Capture the cell that displays the provided text and extract its (x, y) central coordinate. 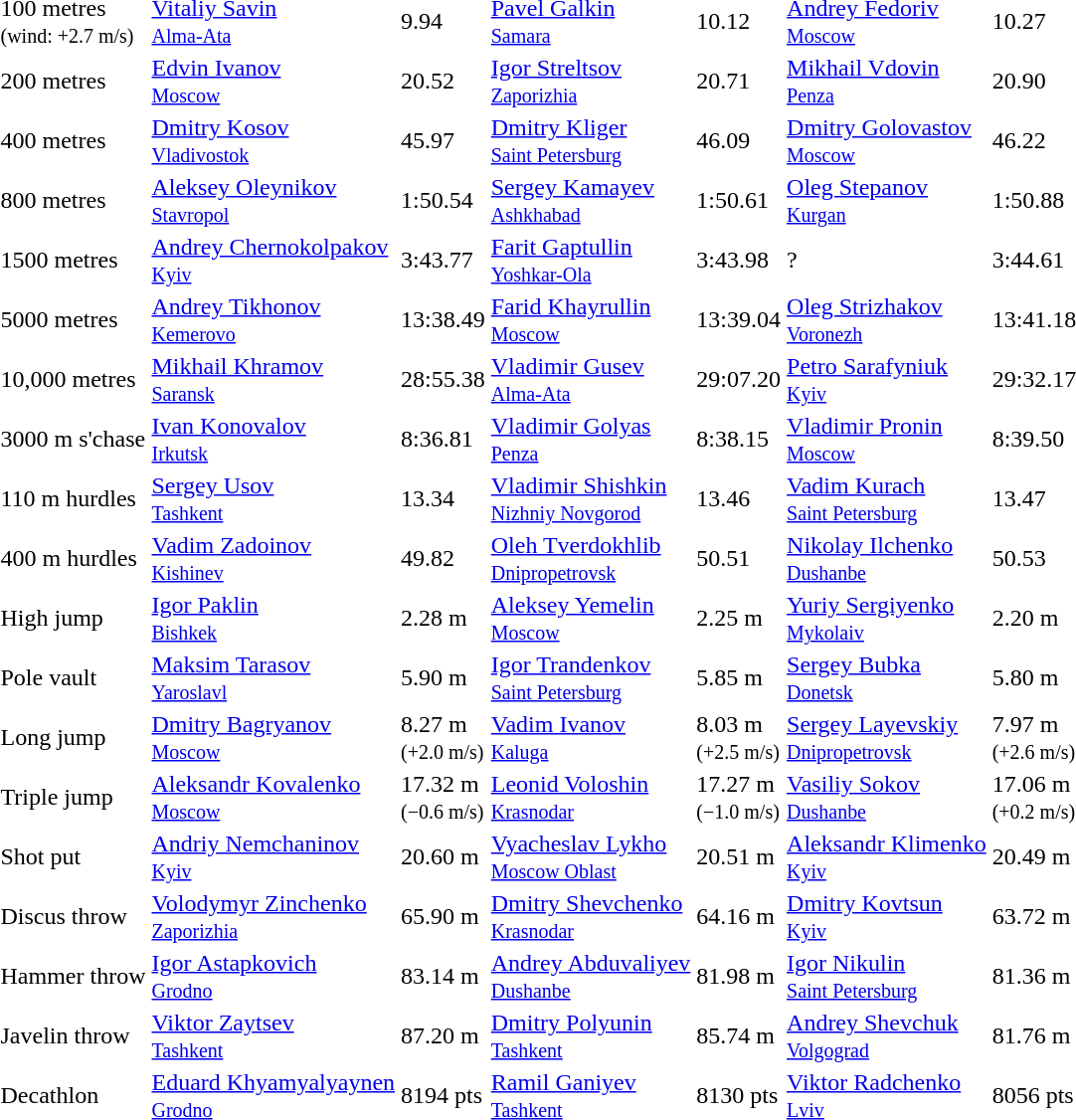
3:43.98 (739, 261)
Dmitry Bagryanov Moscow (273, 738)
Leonid Voloshin Krasnodar (591, 798)
Igor Nikulin Saint Petersburg (887, 977)
13.34 (444, 499)
5.90 m (444, 678)
2.28 m (444, 619)
Oleh Tverdokhlib Dnipropetrovsk (591, 559)
20.52 (444, 82)
Aleksandr Klimenko Kyiv (887, 857)
Aleksey Oleynikov Stavropol (273, 201)
1:50.54 (444, 201)
13:38.49 (444, 320)
Sergey Layevskiy Dnipropetrovsk (887, 738)
Petro Sarafyniuk Kyiv (887, 380)
Igor Astapkovich Grodno (273, 977)
85.74 m (739, 1036)
13.46 (739, 499)
3:43.77 (444, 261)
5.85 m (739, 678)
Andrey Chernokolpakov Kyiv (273, 261)
Vyacheslav Lykho Moscow Oblast (591, 857)
28:55.38 (444, 380)
65.90 m (444, 917)
Aleksandr Kovalenko Moscow (273, 798)
Mikhail Khramov Saransk (273, 380)
8:38.15 (739, 440)
Igor Trandenkov Saint Petersburg (591, 678)
Vladimir Golyas Penza (591, 440)
? (887, 261)
64.16 m (739, 917)
Maksim Tarasov Yaroslavl (273, 678)
Nikolay Ilchenko Dushanbe (887, 559)
Igor Paklin Bishkek (273, 619)
Oleg Stepanov Kurgan (887, 201)
17.32 m(−0.6 m/s) (444, 798)
8.03 m(+2.5 m/s) (739, 738)
46.09 (739, 141)
83.14 m (444, 977)
Aleksey Yemelin Moscow (591, 619)
Vadim Zadoinov Kishinev (273, 559)
Vladimir Shishkin Nizhniy Novgorod (591, 499)
20.60 m (444, 857)
Dmitry Kosov Vladivostok (273, 141)
Andrey Abduvaliyev Dushanbe (591, 977)
Vadim Kurach Saint Petersburg (887, 499)
Vasiliy Sokov Dushanbe (887, 798)
Oleg Strizhakov Voronezh (887, 320)
8.27 m(+2.0 m/s) (444, 738)
Andrey Shevchuk Volgograd (887, 1036)
Dmitry Kovtsun Kyiv (887, 917)
87.20 m (444, 1036)
Yuriy Sergiyenko Mykolaiv (887, 619)
1:50.61 (739, 201)
13:39.04 (739, 320)
Volodymyr Zinchenko Zaporizhia (273, 917)
2.25 m (739, 619)
Vadim Ivanov Kaluga (591, 738)
81.98 m (739, 977)
Sergey Usov Tashkent (273, 499)
Farit Gaptullin Yoshkar-Ola (591, 261)
45.97 (444, 141)
Farid Khayrullin Moscow (591, 320)
Mikhail Vdovin Penza (887, 82)
49.82 (444, 559)
Andrey Tikhonov Kemerovo (273, 320)
8:36.81 (444, 440)
Dmitry Polyunin Tashkent (591, 1036)
Sergey Kamayev Ashkhabad (591, 201)
20.71 (739, 82)
Vladimir Pronin Moscow (887, 440)
50.51 (739, 559)
Sergey Bubka Donetsk (887, 678)
Igor Streltsov Zaporizhia (591, 82)
Edvin Ivanov Moscow (273, 82)
Vladimir Gusev Alma-Ata (591, 380)
29:07.20 (739, 380)
Dmitry Kliger Saint Petersburg (591, 141)
Dmitry Shevchenko Krasnodar (591, 917)
Ivan Konovalov Irkutsk (273, 440)
Dmitry Golovastov Moscow (887, 141)
Andriy Nemchaninov Kyiv (273, 857)
20.51 m (739, 857)
17.27 m(−1.0 m/s) (739, 798)
Viktor Zaytsev Tashkent (273, 1036)
